Pinpoint the cell where the given text exists, returning its [x, y] midpoint coordinate. 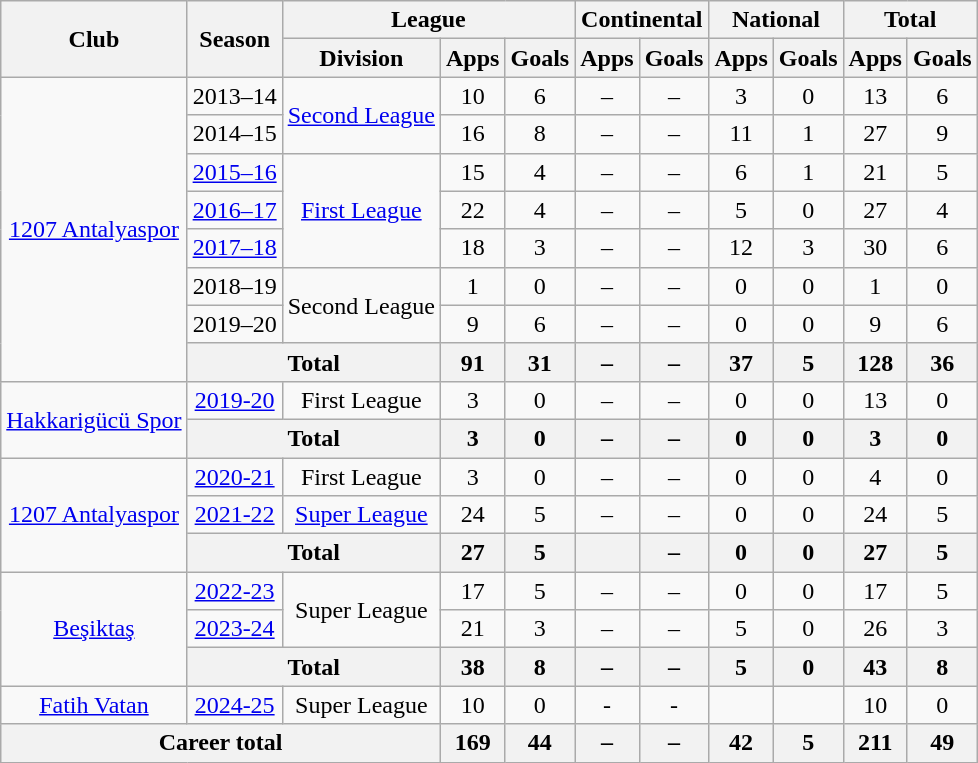
National [776, 20]
26 [875, 629]
169 [473, 743]
16 [473, 134]
2020-21 [234, 477]
31 [540, 362]
22 [473, 210]
Club [94, 39]
2019–20 [234, 324]
Career total [221, 743]
12 [741, 248]
91 [473, 362]
42 [741, 743]
Beşiktaş [94, 629]
43 [875, 667]
2014–15 [234, 134]
Fatih Vatan [94, 705]
Continental [642, 20]
2022-23 [234, 591]
18 [473, 248]
128 [875, 362]
Hakkarigücü Spor [94, 419]
38 [473, 667]
Season [234, 39]
11 [741, 134]
Division [361, 58]
2019-20 [234, 400]
2013–14 [234, 96]
2023-24 [234, 629]
49 [942, 743]
37 [741, 362]
2018–19 [234, 286]
30 [875, 248]
211 [875, 743]
2015–16 [234, 172]
44 [540, 743]
2016–17 [234, 210]
2017–18 [234, 248]
2021-22 [234, 515]
36 [942, 362]
15 [473, 172]
League [428, 20]
2024-25 [234, 705]
